Extract the [X, Y] coordinate from the center of the cell holding the provided text.  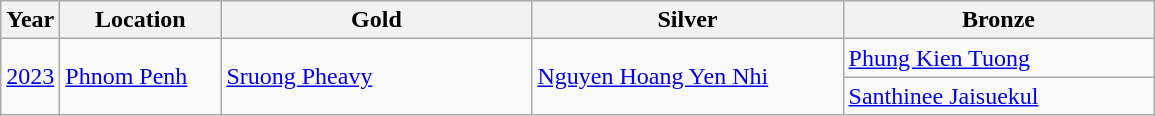
Year [30, 20]
Sruong Pheavy [376, 77]
Gold [376, 20]
Phnom Penh [140, 77]
Location [140, 20]
2023 [30, 77]
Phung Kien Tuong [998, 58]
Santhinee Jaisuekul [998, 96]
Nguyen Hoang Yen Nhi [688, 77]
Silver [688, 20]
Bronze [998, 20]
